Capture the cell that displays the provided text and extract its [X, Y] central coordinate. 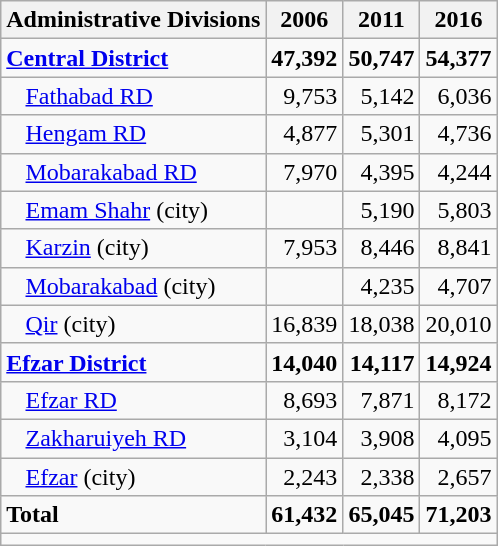
Karzin (city) [134, 248]
Administrative Divisions [134, 20]
Efzar RD [134, 400]
3,104 [304, 438]
5,803 [458, 210]
14,924 [458, 362]
Efzar (city) [134, 477]
8,693 [304, 400]
Mobarakabad RD [134, 172]
5,142 [382, 96]
Qir (city) [134, 324]
9,753 [304, 96]
71,203 [458, 515]
65,045 [382, 515]
4,395 [382, 172]
Mobarakabad (city) [134, 286]
Central District [134, 58]
2011 [382, 20]
8,172 [458, 400]
Emam Shahr (city) [134, 210]
47,392 [304, 58]
20,010 [458, 324]
Total [134, 515]
4,095 [458, 438]
2,243 [304, 477]
2006 [304, 20]
3,908 [382, 438]
2,338 [382, 477]
14,040 [304, 362]
7,871 [382, 400]
Zakharuiyeh RD [134, 438]
2,657 [458, 477]
54,377 [458, 58]
4,244 [458, 172]
6,036 [458, 96]
50,747 [382, 58]
16,839 [304, 324]
7,953 [304, 248]
4,235 [382, 286]
Hengam RD [134, 134]
5,301 [382, 134]
5,190 [382, 210]
4,707 [458, 286]
8,841 [458, 248]
Fathabad RD [134, 96]
61,432 [304, 515]
18,038 [382, 324]
4,736 [458, 134]
2016 [458, 20]
4,877 [304, 134]
14,117 [382, 362]
Efzar District [134, 362]
8,446 [382, 248]
7,970 [304, 172]
